For the text-containing cell, return its midpoint in [x, y] coordinate format. 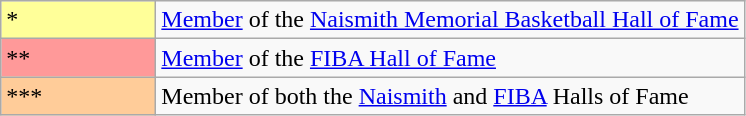
Member of the FIBA Hall of Fame [450, 58]
Member of both the Naismith and FIBA Halls of Fame [450, 96]
* [78, 20]
Member of the Naismith Memorial Basketball Hall of Fame [450, 20]
*** [78, 96]
** [78, 58]
